Output the [x, y] coordinate of the center of the cell containing the given text.  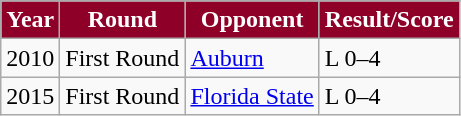
Result/Score [389, 20]
Year [30, 20]
2015 [30, 96]
2010 [30, 58]
Florida State [252, 96]
Auburn [252, 58]
Opponent [252, 20]
Round [122, 20]
